Identify which cell holds the provided text, then report its [X, Y] central coordinate. 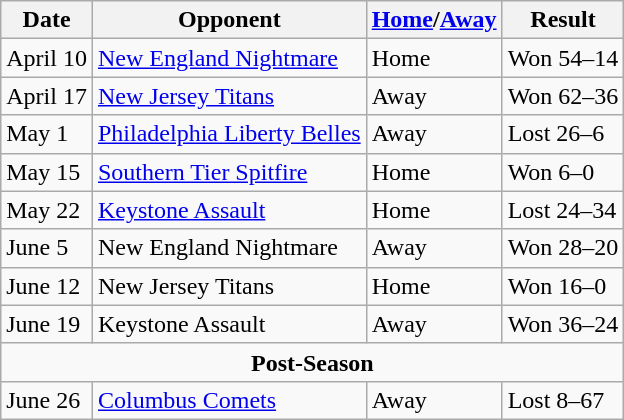
Date [47, 20]
April 10 [47, 58]
Won 36–24 [563, 324]
Post-Season [312, 362]
Lost 8–67 [563, 400]
Won 62–36 [563, 96]
June 5 [47, 248]
June 26 [47, 400]
Opponent [229, 20]
Result [563, 20]
Won 54–14 [563, 58]
May 22 [47, 210]
Columbus Comets [229, 400]
May 1 [47, 134]
Philadelphia Liberty Belles [229, 134]
June 19 [47, 324]
April 17 [47, 96]
Won 28–20 [563, 248]
Lost 24–34 [563, 210]
Home/Away [434, 20]
Southern Tier Spitfire [229, 172]
Won 6–0 [563, 172]
Lost 26–6 [563, 134]
May 15 [47, 172]
Won 16–0 [563, 286]
June 12 [47, 286]
